Extract the (X, Y) coordinate from the center of the cell holding the provided text.  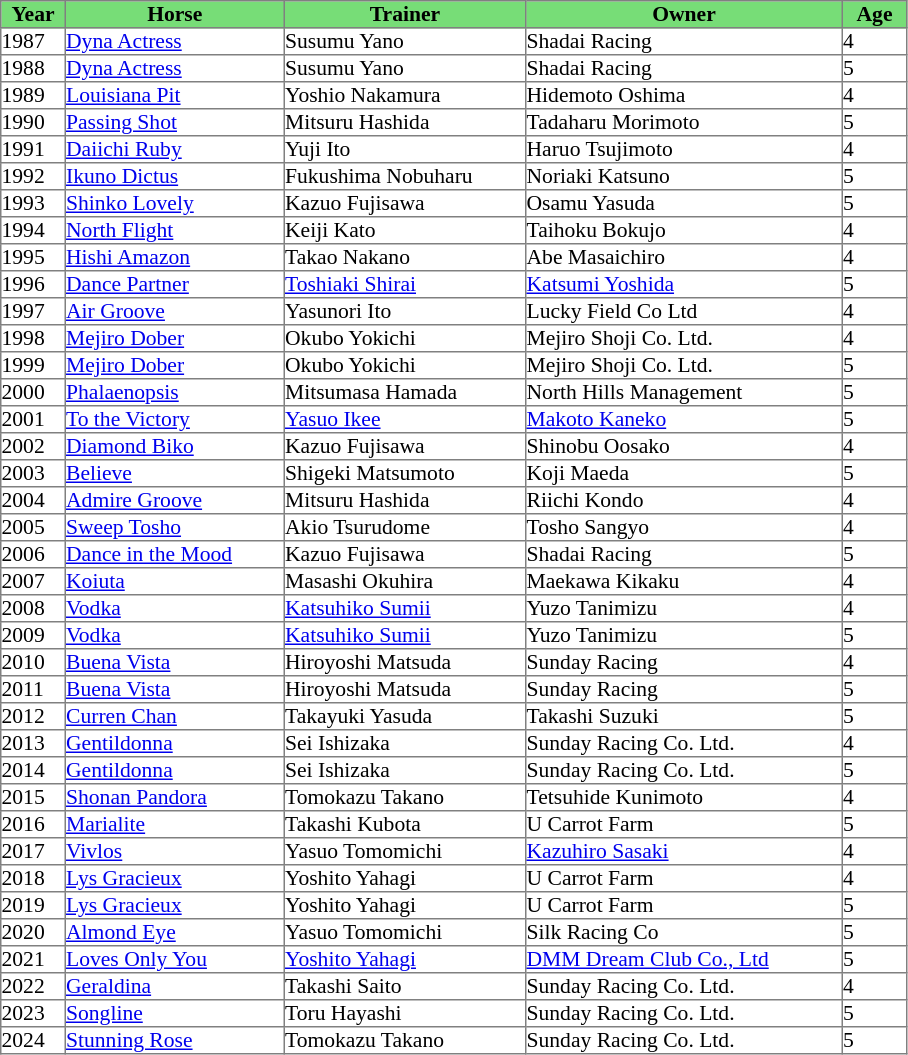
2024 (33, 1040)
Keiji Kato (405, 230)
2008 (33, 608)
Koiuta (174, 582)
Katsumi Yoshida (684, 284)
1998 (33, 338)
2012 (33, 716)
Horse (174, 14)
Hidemoto Oshima (684, 96)
2004 (33, 500)
Hishi Amazon (174, 258)
2022 (33, 986)
2003 (33, 474)
2001 (33, 420)
Lucky Field Co Ltd (684, 312)
2009 (33, 636)
2019 (33, 906)
DMM Dream Club Co., Ltd (684, 960)
2017 (33, 852)
Maekawa Kikaku (684, 582)
Masashi Okuhira (405, 582)
Dance in the Mood (174, 554)
To the Victory (174, 420)
Believe (174, 474)
Air Groove (174, 312)
2021 (33, 960)
Loves Only You (174, 960)
1987 (33, 42)
2015 (33, 798)
Stunning Rose (174, 1040)
1992 (33, 176)
Marialite (174, 824)
2016 (33, 824)
North Hills Management (684, 392)
Trainer (405, 14)
Phalaenopsis (174, 392)
2023 (33, 1014)
Takayuki Yasuda (405, 716)
Owner (684, 14)
1994 (33, 230)
Louisiana Pit (174, 96)
2010 (33, 662)
Shonan Pandora (174, 798)
Taihoku Bokujo (684, 230)
Fukushima Nobuharu (405, 176)
Year (33, 14)
1997 (33, 312)
2007 (33, 582)
Toshiaki Shirai (405, 284)
Yasuo Ikee (405, 420)
Toru Hayashi (405, 1014)
2018 (33, 878)
1991 (33, 150)
Takashi Suzuki (684, 716)
Haruo Tsujimoto (684, 150)
Yasunori Ito (405, 312)
Koji Maeda (684, 474)
Osamu Yasuda (684, 204)
Songline (174, 1014)
Kazuhiro Sasaki (684, 852)
Silk Racing Co (684, 932)
Tosho Sangyo (684, 528)
Admire Groove (174, 500)
1995 (33, 258)
Geraldina (174, 986)
Curren Chan (174, 716)
Shigeki Matsumoto (405, 474)
Dance Partner (174, 284)
Vivlos (174, 852)
North Flight (174, 230)
Shinobu Oosako (684, 446)
1999 (33, 366)
Mitsumasa Hamada (405, 392)
2011 (33, 690)
Ikuno Dictus (174, 176)
Akio Tsurudome (405, 528)
2000 (33, 392)
1996 (33, 284)
Makoto Kaneko (684, 420)
2006 (33, 554)
2005 (33, 528)
2014 (33, 770)
Yoshio Nakamura (405, 96)
2020 (33, 932)
Takashi Saito (405, 986)
1988 (33, 68)
Abe Masaichiro (684, 258)
Takashi Kubota (405, 824)
Age (874, 14)
Tadaharu Morimoto (684, 122)
Daiichi Ruby (174, 150)
Tetsuhide Kunimoto (684, 798)
1990 (33, 122)
Passing Shot (174, 122)
1989 (33, 96)
2013 (33, 744)
Almond Eye (174, 932)
Riichi Kondo (684, 500)
1993 (33, 204)
Diamond Biko (174, 446)
Noriaki Katsuno (684, 176)
Takao Nakano (405, 258)
2002 (33, 446)
Shinko Lovely (174, 204)
Sweep Tosho (174, 528)
Yuji Ito (405, 150)
